Identify which cell holds the provided text, then report its [x, y] central coordinate. 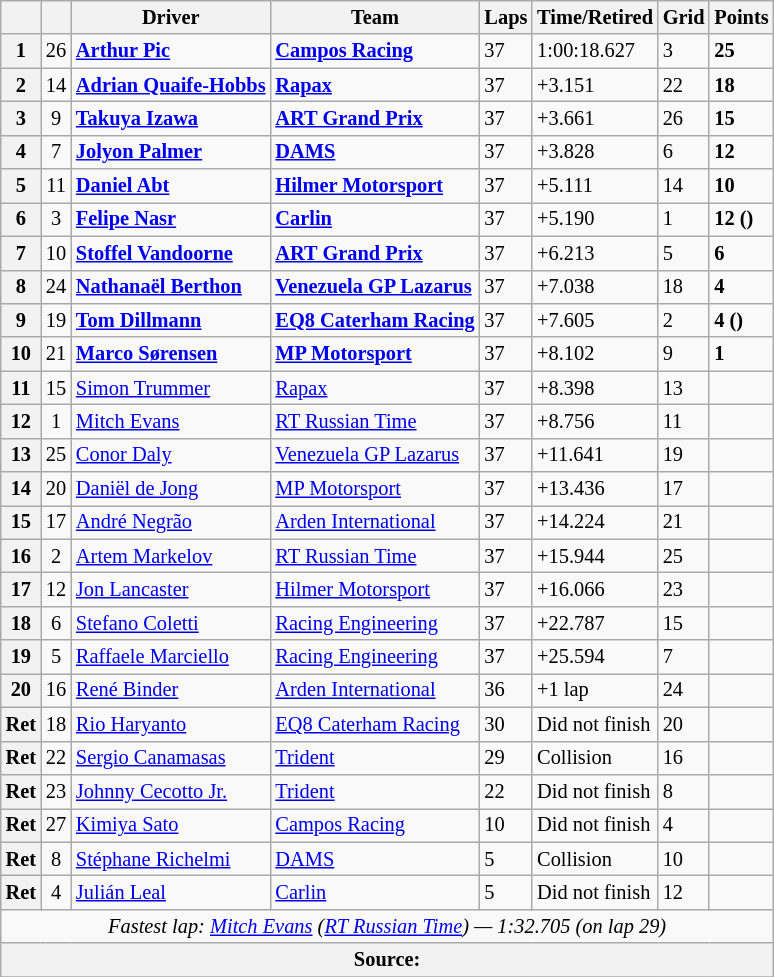
+8.398 [595, 388]
Simon Trummer [170, 388]
Raffaele Marciello [170, 657]
Team [374, 17]
Stéphane Richelmi [170, 859]
+3.661 [595, 118]
Julián Leal [170, 892]
27 [56, 825]
Artem Markelov [170, 556]
Jolyon Palmer [170, 152]
Kimiya Sato [170, 825]
Nathanaël Berthon [170, 287]
Stefano Coletti [170, 623]
Rio Haryanto [170, 724]
1:00:18.627 [595, 51]
4 () [741, 320]
Points [741, 17]
Adrian Quaife-Hobbs [170, 85]
Conor Daly [170, 455]
+3.151 [595, 85]
36 [506, 690]
Stoffel Vandoorne [170, 253]
Felipe Nasr [170, 219]
Takuya Izawa [170, 118]
Marco Sørensen [170, 354]
Fastest lap: Mitch Evans (RT Russian Time) — 1:32.705 (on lap 29) [388, 926]
André Negrão [170, 522]
+5.190 [595, 219]
+5.111 [595, 186]
Time/Retired [595, 17]
René Binder [170, 690]
+25.594 [595, 657]
+3.828 [595, 152]
+8.756 [595, 421]
+13.436 [595, 489]
Grid [684, 17]
12 () [741, 219]
Tom Dillmann [170, 320]
+7.038 [595, 287]
+1 lap [595, 690]
Sergio Canamasas [170, 758]
Jon Lancaster [170, 589]
29 [506, 758]
Source: [388, 960]
+8.102 [595, 354]
+6.213 [595, 253]
+16.066 [595, 589]
Arthur Pic [170, 51]
Daniel Abt [170, 186]
+14.224 [595, 522]
Daniël de Jong [170, 489]
Johnny Cecotto Jr. [170, 791]
+22.787 [595, 623]
+11.641 [595, 455]
Laps [506, 17]
30 [506, 724]
+7.605 [595, 320]
Driver [170, 17]
+15.944 [595, 556]
Mitch Evans [170, 421]
